Extract the (x, y) coordinate from the center of the cell holding the provided text.  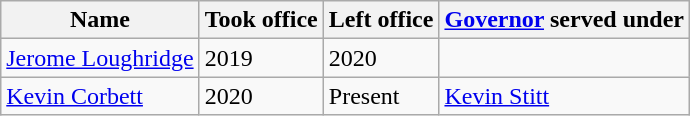
Left office (381, 20)
Jerome Loughridge (100, 58)
Kevin Stitt (564, 96)
2019 (261, 58)
Present (381, 96)
Name (100, 20)
Governor served under (564, 20)
Kevin Corbett (100, 96)
Took office (261, 20)
